Return the (X, Y) coordinate for the center point of the cell that contains the specified text.  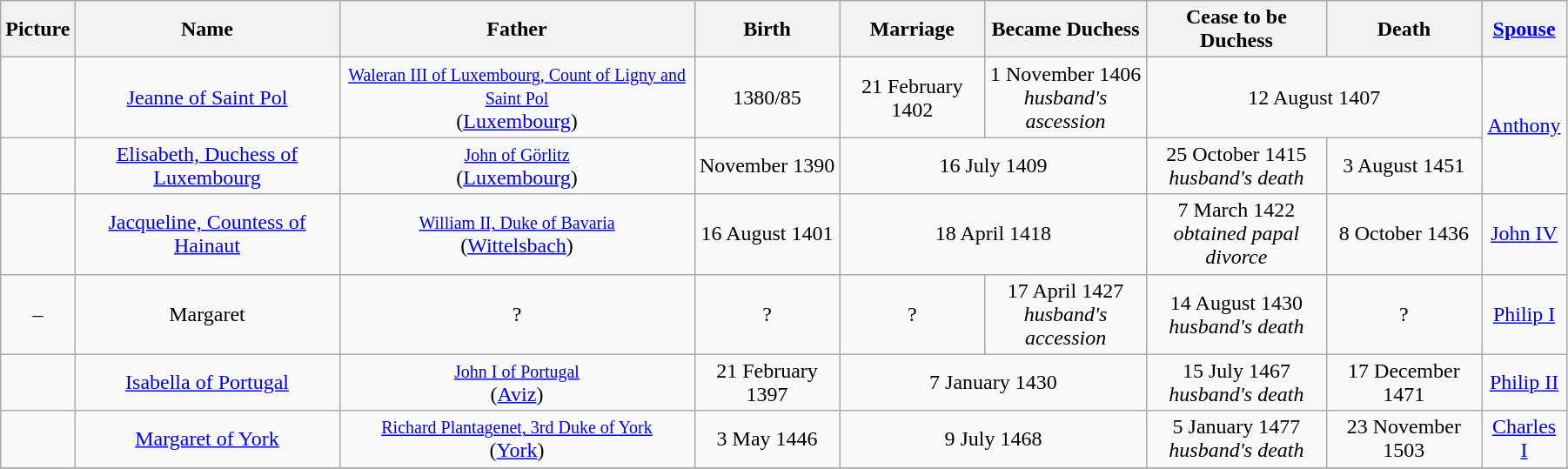
Waleran III of Luxembourg, Count of Ligny and Saint Pol(Luxembourg) (517, 97)
17 December 1471 (1404, 383)
Richard Plantagenet, 3rd Duke of York(York) (517, 439)
– (38, 314)
16 August 1401 (767, 234)
1 November 1406husband's ascession (1065, 97)
Margaret of York (207, 439)
Spouse (1524, 30)
21 February 1397 (767, 383)
Death (1404, 30)
16 July 1409 (994, 165)
23 November 1503 (1404, 439)
7 March 1422obtained papal divorce (1236, 234)
William II, Duke of Bavaria(Wittelsbach) (517, 234)
John of Görlitz(Luxembourg) (517, 165)
Became Duchess (1065, 30)
12 August 1407 (1314, 97)
Margaret (207, 314)
14 August 1430husband's death (1236, 314)
November 1390 (767, 165)
Picture (38, 30)
Marriage (912, 30)
John I of Portugal(Aviz) (517, 383)
25 October 1415 husband's death (1236, 165)
Philip I (1524, 314)
8 October 1436 (1404, 234)
Jacqueline, Countess of Hainaut (207, 234)
18 April 1418 (994, 234)
21 February 1402 (912, 97)
7 January 1430 (994, 383)
Cease to be Duchess (1236, 30)
17 April 1427husband's accession (1065, 314)
9 July 1468 (994, 439)
15 July 1467 husband's death (1236, 383)
Charles I (1524, 439)
Anthony (1524, 125)
3 August 1451 (1404, 165)
Jeanne of Saint Pol (207, 97)
John IV (1524, 234)
Elisabeth, Duchess of Luxembourg (207, 165)
Birth (767, 30)
1380/85 (767, 97)
Philip II (1524, 383)
Isabella of Portugal (207, 383)
Name (207, 30)
5 January 1477husband's death (1236, 439)
3 May 1446 (767, 439)
Father (517, 30)
